Output the [X, Y] coordinate of the center of the cell containing the given text.  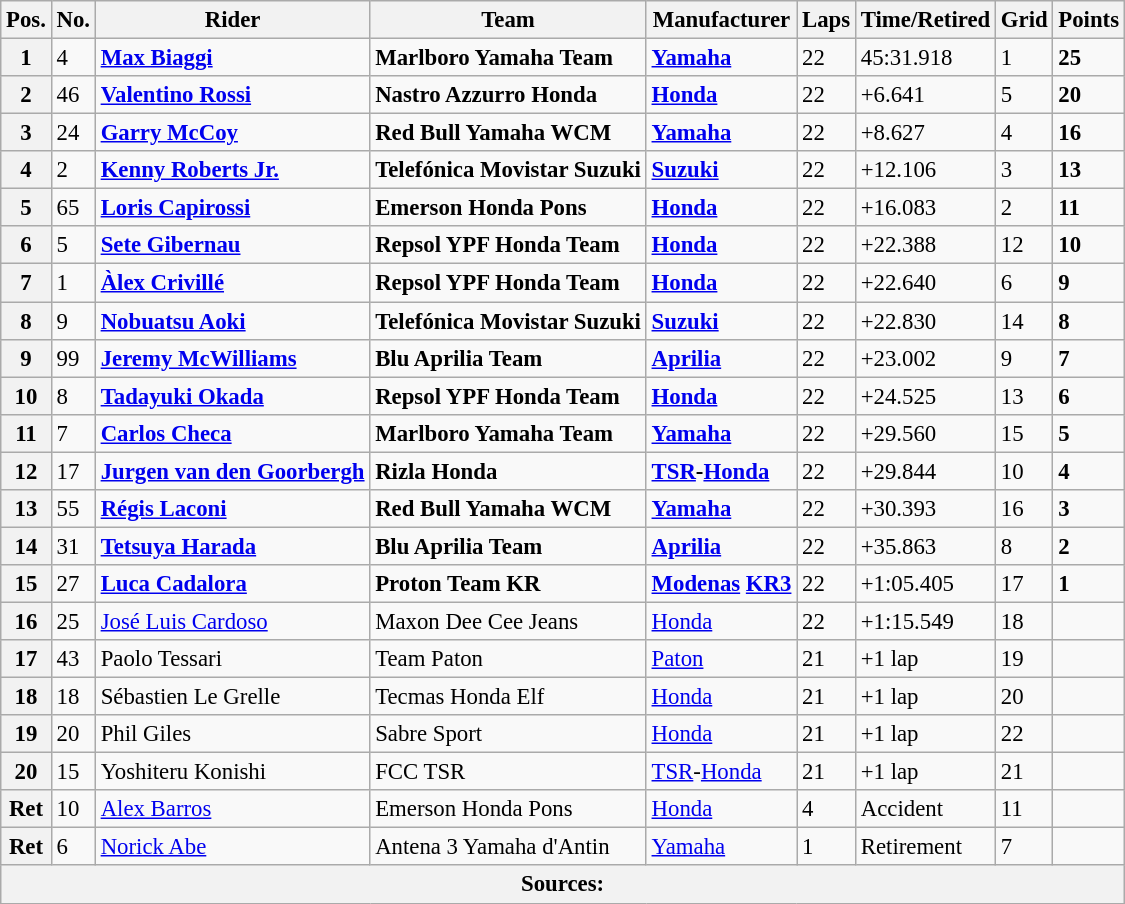
Sabre Sport [508, 734]
+1:15.549 [925, 621]
Laps [826, 20]
+12.106 [925, 170]
Grid [1024, 20]
+1:05.405 [925, 584]
Jurgen van den Goorbergh [232, 471]
Paolo Tessari [232, 659]
Sources: [563, 885]
Sete Gibernau [232, 245]
+22.388 [925, 245]
99 [73, 358]
+22.640 [925, 283]
Nobuatsu Aoki [232, 321]
+22.830 [925, 321]
Nastro Azzurro Honda [508, 95]
Àlex Crivillé [232, 283]
Kenny Roberts Jr. [232, 170]
43 [73, 659]
46 [73, 95]
Loris Capirossi [232, 208]
Rider [232, 20]
+29.560 [925, 433]
31 [73, 546]
Norick Abe [232, 847]
FCC TSR [508, 772]
Modenas KR3 [721, 584]
Sébastien Le Grelle [232, 697]
Valentino Rossi [232, 95]
+6.641 [925, 95]
+16.083 [925, 208]
Luca Cadalora [232, 584]
+30.393 [925, 509]
Régis Laconi [232, 509]
Proton Team KR [508, 584]
José Luis Cardoso [232, 621]
No. [73, 20]
Retirement [925, 847]
Pos. [26, 20]
27 [73, 584]
Tetsuya Harada [232, 546]
Antena 3 Yamaha d'Antin [508, 847]
+24.525 [925, 396]
Yoshiteru Konishi [232, 772]
Time/Retired [925, 20]
Team Paton [508, 659]
+23.002 [925, 358]
Garry McCoy [232, 133]
Tecmas Honda Elf [508, 697]
Team [508, 20]
65 [73, 208]
Carlos Checa [232, 433]
Jeremy McWilliams [232, 358]
+8.627 [925, 133]
Max Biaggi [232, 58]
+29.844 [925, 471]
Phil Giles [232, 734]
Paton [721, 659]
Rizla Honda [508, 471]
Accident [925, 809]
Points [1088, 20]
Maxon Dee Cee Jeans [508, 621]
Alex Barros [232, 809]
55 [73, 509]
Tadayuki Okada [232, 396]
Manufacturer [721, 20]
24 [73, 133]
+35.863 [925, 546]
45:31.918 [925, 58]
